Pinpoint the cell where the given text exists, returning its [x, y] midpoint coordinate. 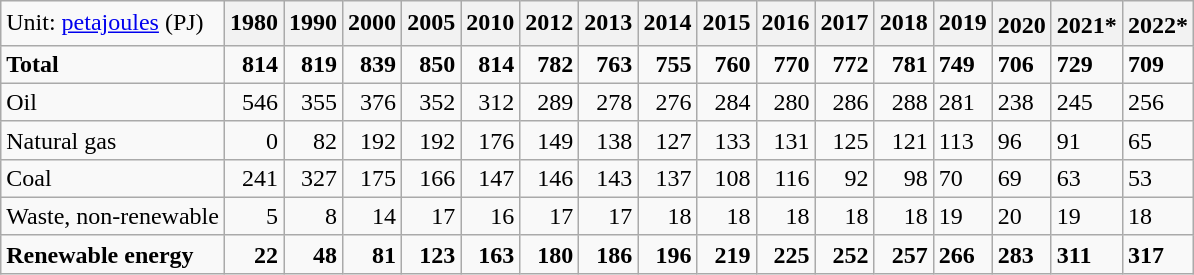
8 [314, 216]
163 [490, 254]
317 [1158, 254]
Natural gas [113, 140]
283 [1022, 254]
176 [490, 140]
839 [372, 64]
781 [904, 64]
166 [432, 178]
147 [490, 178]
2014 [668, 23]
96 [1022, 140]
2010 [490, 23]
266 [962, 254]
175 [372, 178]
2021* [1086, 23]
2019 [962, 23]
108 [726, 178]
219 [726, 254]
2012 [550, 23]
288 [904, 102]
760 [726, 64]
327 [314, 178]
245 [1086, 102]
149 [550, 140]
138 [608, 140]
137 [668, 178]
376 [372, 102]
Unit: petajoules (PJ) [113, 23]
819 [314, 64]
2016 [786, 23]
22 [254, 254]
281 [962, 102]
2020 [1022, 23]
16 [490, 216]
241 [254, 178]
289 [550, 102]
196 [668, 254]
Renewable energy [113, 254]
286 [844, 102]
352 [432, 102]
2018 [904, 23]
763 [608, 64]
127 [668, 140]
546 [254, 102]
Oil [113, 102]
770 [786, 64]
0 [254, 140]
709 [1158, 64]
113 [962, 140]
14 [372, 216]
1990 [314, 23]
252 [844, 254]
82 [314, 140]
2017 [844, 23]
355 [314, 102]
125 [844, 140]
755 [668, 64]
146 [550, 178]
133 [726, 140]
2013 [608, 23]
Coal [113, 178]
749 [962, 64]
92 [844, 178]
180 [550, 254]
312 [490, 102]
98 [904, 178]
278 [608, 102]
69 [1022, 178]
81 [372, 254]
225 [786, 254]
850 [432, 64]
772 [844, 64]
5 [254, 216]
186 [608, 254]
48 [314, 254]
256 [1158, 102]
2015 [726, 23]
706 [1022, 64]
276 [668, 102]
729 [1086, 64]
70 [962, 178]
131 [786, 140]
1980 [254, 23]
311 [1086, 254]
2000 [372, 23]
20 [1022, 216]
53 [1158, 178]
Total [113, 64]
782 [550, 64]
121 [904, 140]
2005 [432, 23]
143 [608, 178]
257 [904, 254]
91 [1086, 140]
280 [786, 102]
2022* [1158, 23]
238 [1022, 102]
65 [1158, 140]
284 [726, 102]
63 [1086, 178]
123 [432, 254]
Waste, non-renewable [113, 216]
116 [786, 178]
